Return [x, y] of the center of cell containing provided text 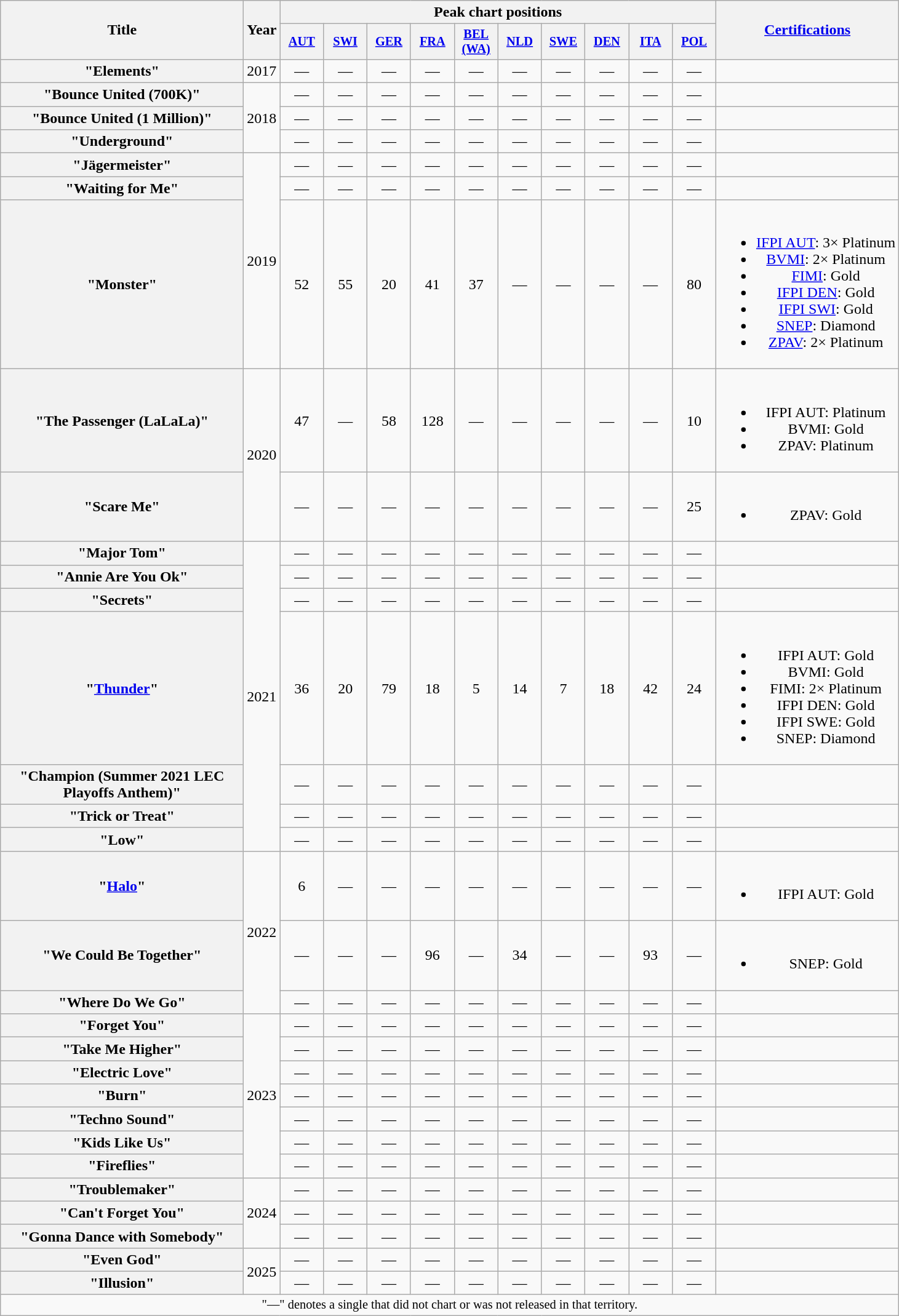
BEL (WA) [476, 42]
AUT [302, 42]
NLD [519, 42]
"Underground" [122, 142]
Certifications [807, 30]
80 [694, 284]
"Can't Forget You" [122, 1213]
2018 [262, 118]
2024 [262, 1213]
2025 [262, 1271]
47 [302, 421]
"Major Tom" [122, 553]
"Jägermeister" [122, 165]
"Trick or Treat" [122, 816]
SWI [346, 42]
"Take Me Higher" [122, 1049]
79 [389, 688]
7 [564, 688]
ITA [651, 42]
"Waiting for Me" [122, 188]
41 [432, 284]
"Electric Love" [122, 1072]
"Secrets" [122, 600]
"—" denotes a single that did not chart or was not released in that territory. [450, 1305]
"Illusion" [122, 1283]
"Kids Like Us" [122, 1143]
DEN [607, 42]
Year [262, 30]
"Where Do We Go" [122, 1002]
93 [651, 956]
37 [476, 284]
96 [432, 956]
24 [694, 688]
"We Could Be Together" [122, 956]
2023 [262, 1096]
42 [651, 688]
"Bounce United (1 Million)" [122, 118]
ZPAV: Gold [807, 507]
"Champion (Summer 2021 LEC Playoffs Anthem)" [122, 784]
"Halo" [122, 886]
5 [476, 688]
"Monster" [122, 284]
Title [122, 30]
IFPI AUT: PlatinumBVMI: GoldZPAV: Platinum [807, 421]
14 [519, 688]
2020 [262, 455]
Peak chart positions [498, 12]
FRA [432, 42]
"Gonna Dance with Somebody" [122, 1236]
34 [519, 956]
10 [694, 421]
GER [389, 42]
"The Passenger (LaLaLa)" [122, 421]
52 [302, 284]
36 [302, 688]
2019 [262, 261]
2022 [262, 932]
"Bounce United (700K)" [122, 95]
IFPI AUT: 3× PlatinumBVMI: 2× PlatinumFIMI: GoldIFPI DEN: GoldIFPI SWI: GoldSNEP: DiamondZPAV: 2× Platinum [807, 284]
"Forget You" [122, 1026]
"Troublemaker" [122, 1189]
58 [389, 421]
6 [302, 886]
"Thunder" [122, 688]
IFPI AUT: Gold [807, 886]
"Annie Are You Ok" [122, 576]
SNEP: Gold [807, 956]
"Low" [122, 839]
"Elements" [122, 71]
SWE [564, 42]
"Burn" [122, 1096]
"Fireflies" [122, 1166]
25 [694, 507]
"Scare Me" [122, 507]
2021 [262, 696]
IFPI AUT: GoldBVMI: GoldFIMI: 2× PlatinumIFPI DEN: GoldIFPI SWE: GoldSNEP: Diamond [807, 688]
POL [694, 42]
"Even God" [122, 1259]
"Techno Sound" [122, 1119]
128 [432, 421]
2017 [262, 71]
55 [346, 284]
